Provide the [X, Y] coordinate of the cell's center where the given text is located.  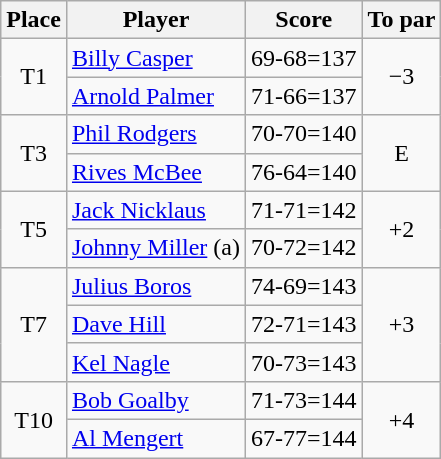
T10 [34, 419]
T7 [34, 324]
T3 [34, 153]
69-68=137 [304, 58]
71-66=137 [304, 96]
70-73=143 [304, 362]
E [402, 153]
Jack Nicklaus [156, 210]
+4 [402, 419]
Rives McBee [156, 172]
76-64=140 [304, 172]
+2 [402, 229]
Place [34, 20]
Bob Goalby [156, 400]
67-77=144 [304, 438]
Score [304, 20]
T1 [34, 77]
Player [156, 20]
71-73=144 [304, 400]
+3 [402, 324]
−3 [402, 77]
Kel Nagle [156, 362]
T5 [34, 229]
Johnny Miller (a) [156, 248]
70-72=142 [304, 248]
74-69=143 [304, 286]
Julius Boros [156, 286]
71-71=142 [304, 210]
72-71=143 [304, 324]
Phil Rodgers [156, 134]
To par [402, 20]
Billy Casper [156, 58]
Dave Hill [156, 324]
Arnold Palmer [156, 96]
70-70=140 [304, 134]
Al Mengert [156, 438]
